Provide the (X, Y) coordinate of the cell's center where the given text is located.  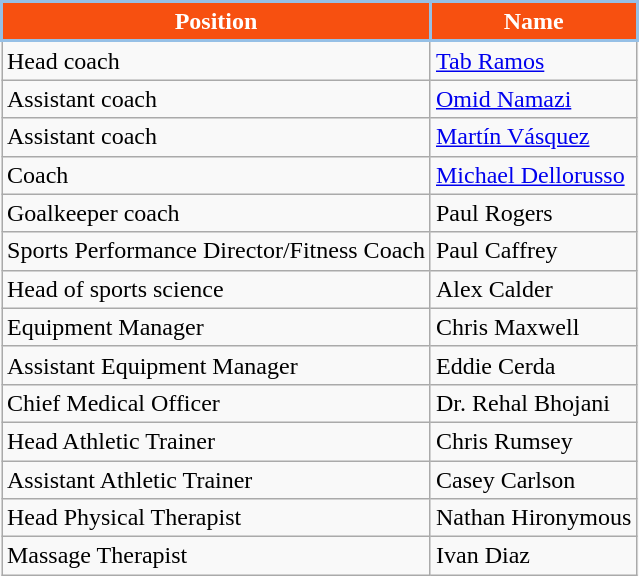
Michael Dellorusso (533, 175)
Eddie Cerda (533, 365)
Ivan Diaz (533, 556)
Paul Rogers (533, 213)
Chief Medical Officer (216, 403)
Coach (216, 175)
Chris Maxwell (533, 327)
Assistant Equipment Manager (216, 365)
Paul Caffrey (533, 251)
Head of sports science (216, 289)
Omid Namazi (533, 99)
Head Athletic Trainer (216, 441)
Equipment Manager (216, 327)
Alex Calder (533, 289)
Tab Ramos (533, 60)
Assistant Athletic Trainer (216, 479)
Position (216, 22)
Head Physical Therapist (216, 518)
Goalkeeper coach (216, 213)
Sports Performance Director/Fitness Coach (216, 251)
Chris Rumsey (533, 441)
Name (533, 22)
Massage Therapist (216, 556)
Nathan Hironymous (533, 518)
Head coach (216, 60)
Martín Vásquez (533, 137)
Dr. Rehal Bhojani (533, 403)
Casey Carlson (533, 479)
